Scan for the cell matching the given text and deliver its [X, Y] coordinate at center. 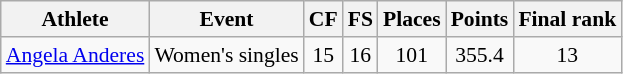
101 [412, 55]
Athlete [76, 19]
Women's singles [226, 55]
FS [360, 19]
Places [412, 19]
16 [360, 55]
15 [324, 55]
Points [480, 19]
CF [324, 19]
Final rank [567, 19]
13 [567, 55]
Event [226, 19]
Angela Anderes [76, 55]
355.4 [480, 55]
